For the text-containing cell, return its midpoint in (X, Y) coordinate format. 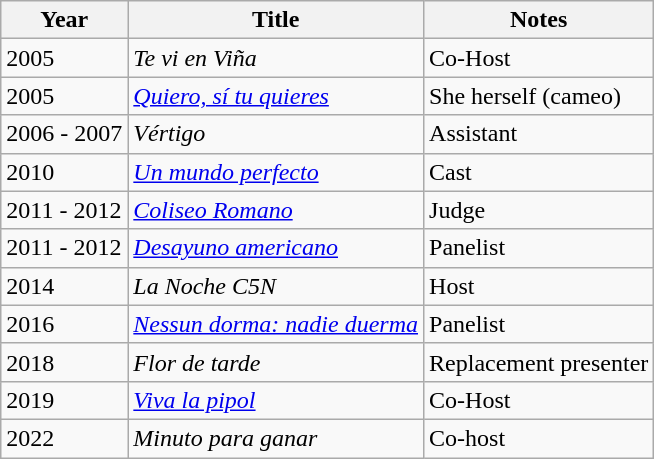
Quiero, sí tu quieres (276, 96)
Judge (539, 210)
Co-host (539, 438)
Replacement presenter (539, 362)
Cast (539, 172)
Title (276, 20)
She herself (cameo) (539, 96)
La Noche C5N (276, 286)
Minuto para ganar (276, 438)
Host (539, 286)
Nessun dorma: nadie duerma (276, 324)
Assistant (539, 134)
2018 (64, 362)
2006 - 2007 (64, 134)
2014 (64, 286)
2022 (64, 438)
Viva la pipol (276, 400)
2016 (64, 324)
Te vi en Viña (276, 58)
Un mundo perfecto (276, 172)
Coliseo Romano (276, 210)
2010 (64, 172)
Desayuno americano (276, 248)
Notes (539, 20)
Flor de tarde (276, 362)
2019 (64, 400)
Vértigo (276, 134)
Year (64, 20)
